Identify which cell holds the provided text, then report its (X, Y) central coordinate. 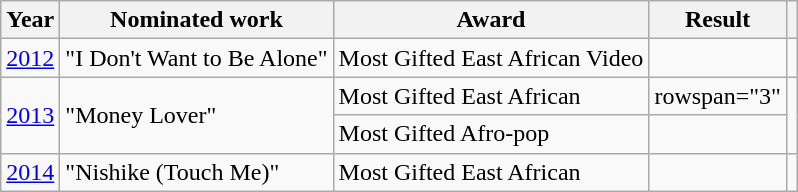
Most Gifted Afro-pop (491, 134)
2013 (30, 115)
"Money Lover" (196, 115)
Result (718, 20)
rowspan="3" (718, 96)
Award (491, 20)
2012 (30, 58)
"I Don't Want to Be Alone" (196, 58)
Nominated work (196, 20)
"Nishike (Touch Me)" (196, 172)
Most Gifted East African Video (491, 58)
2014 (30, 172)
Year (30, 20)
